Return [X, Y] of the center of cell containing provided text 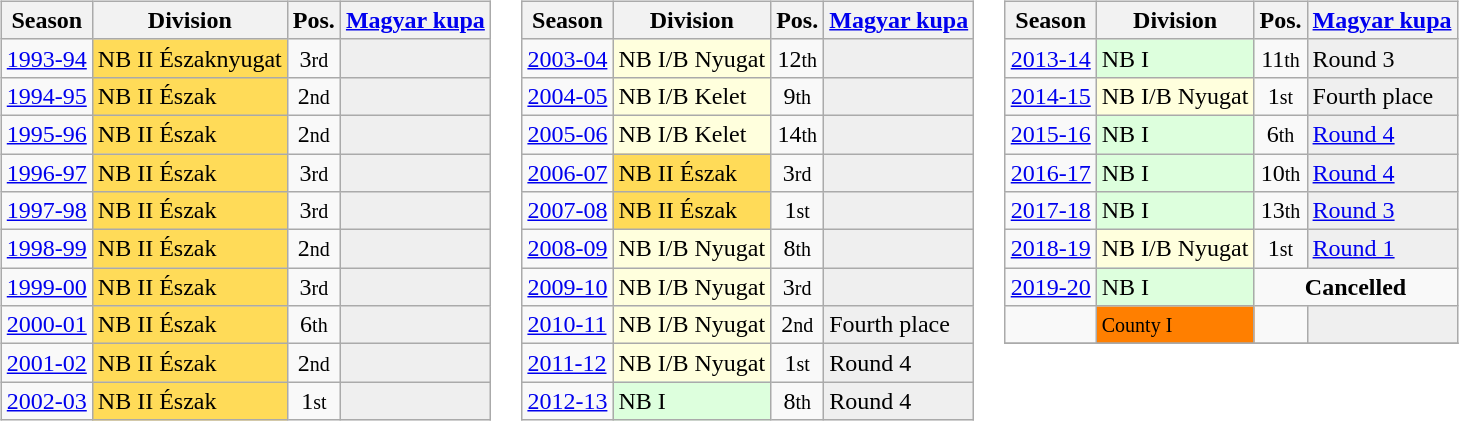
2005-06 [568, 134]
1998-99 [46, 249]
2000-01 [46, 325]
2015-16 [1050, 134]
Cancelled [1356, 287]
2019-20 [1050, 287]
2001-02 [46, 363]
County I [1175, 325]
10th [1280, 173]
2018-19 [1050, 249]
2011-12 [568, 363]
2012-13 [568, 401]
1999-00 [46, 287]
2008-09 [568, 249]
1997-98 [46, 211]
1993-94 [46, 58]
12th [798, 58]
1996-97 [46, 173]
2014-15 [1050, 96]
Round 1 [1382, 249]
2004-05 [568, 96]
14th [798, 134]
11th [1280, 58]
2007-08 [568, 211]
2009-10 [568, 287]
2016-17 [1050, 173]
2013-14 [1050, 58]
2017-18 [1050, 211]
13th [1280, 211]
2010-11 [568, 325]
2003-04 [568, 58]
9th [798, 96]
NB II Északnyugat [190, 58]
1994-95 [46, 96]
1995-96 [46, 134]
2002-03 [46, 401]
2006-07 [568, 173]
